Pinpoint the cell where the given text exists, returning its [X, Y] midpoint coordinate. 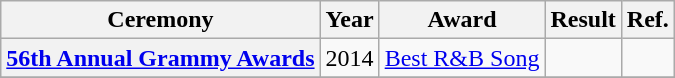
Best R&B Song [462, 58]
Ref. [648, 20]
Result [583, 20]
Award [462, 20]
Year [350, 20]
56th Annual Grammy Awards [160, 58]
Ceremony [160, 20]
2014 [350, 58]
